Provide the [x, y] coordinate of the cell's center where the given text is located.  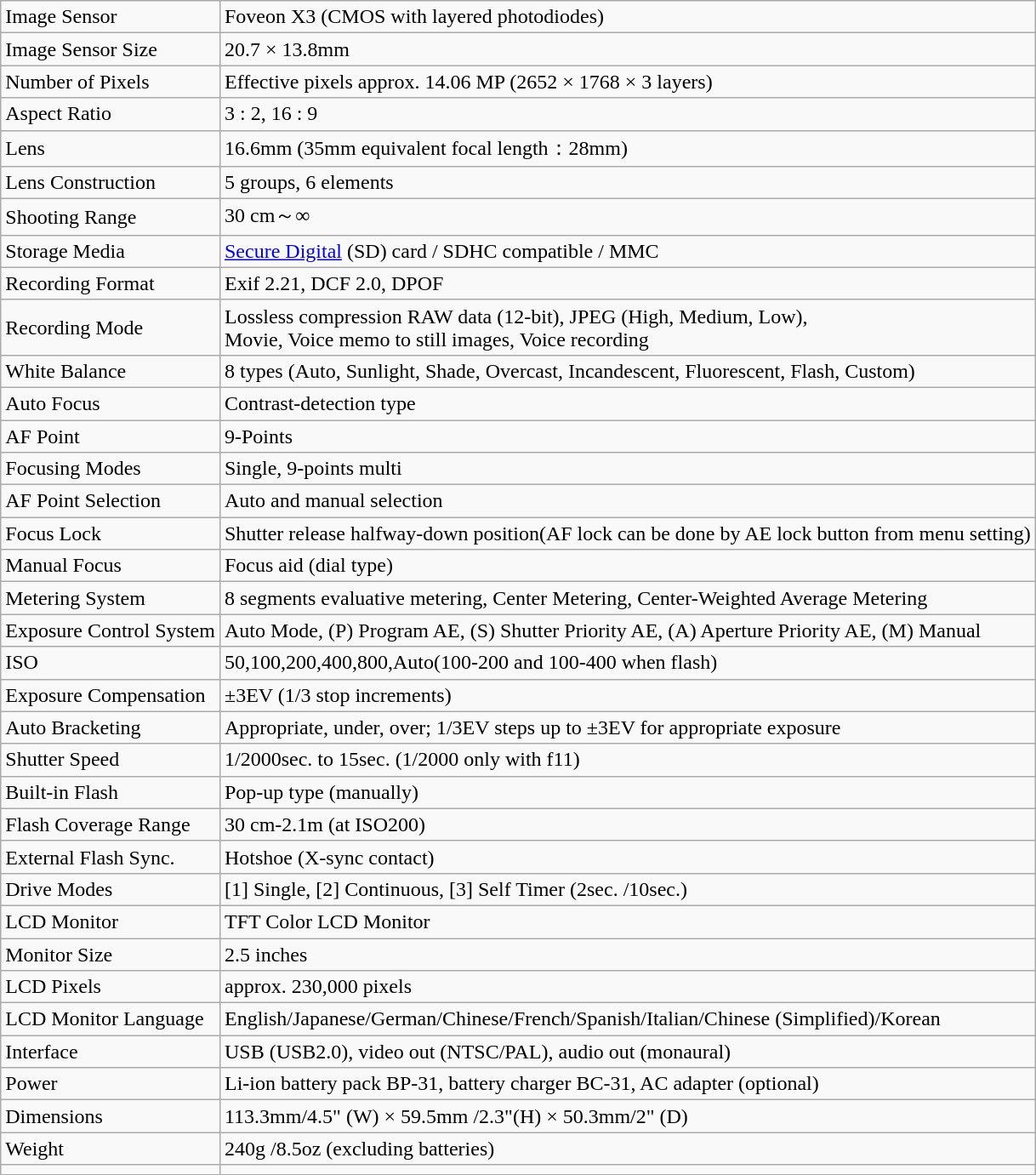
External Flash Sync. [111, 857]
Contrast-detection type [628, 403]
AF Point [111, 436]
Shutter release halfway-down position(AF lock can be done by AE lock button from menu setting) [628, 533]
Recording Format [111, 283]
2.5 inches [628, 954]
3 : 2, 16 : 9 [628, 114]
20.7 × 13.8mm [628, 49]
ISO [111, 663]
16.6mm (35mm equivalent focal length：28mm) [628, 148]
Number of Pixels [111, 82]
Auto Focus [111, 403]
9-Points [628, 436]
1/2000sec. to 15sec. (1/2000 only with f11) [628, 760]
Auto and manual selection [628, 501]
30 cm-2.1m (at ISO200) [628, 824]
8 segments evaluative metering, Center Metering, Center-Weighted Average Metering [628, 598]
Focus Lock [111, 533]
Auto Mode, (P) Program AE, (S) Shutter Priority AE, (A) Aperture Priority AE, (M) Manual [628, 630]
Single, 9-points multi [628, 469]
Weight [111, 1149]
LCD Monitor Language [111, 1019]
50,100,200,400,800,Auto(100-200 and 100-400 when flash) [628, 663]
Power [111, 1084]
±3EV (1/3 stop increments) [628, 695]
5 groups, 6 elements [628, 183]
English/Japanese/German/Chinese/French/Spanish/Italian/Chinese (Simplified)/Korean [628, 1019]
Lens [111, 148]
30 cm～∞ [628, 218]
Image Sensor Size [111, 49]
Hotshoe (X-sync contact) [628, 857]
LCD Pixels [111, 987]
240g /8.5oz (excluding batteries) [628, 1149]
Effective pixels approx. 14.06 MP (2652 × 1768 × 3 layers) [628, 82]
Interface [111, 1052]
113.3mm/4.5" (W) × 59.5mm /2.3"(H) × 50.3mm/2" (D) [628, 1116]
Pop-up type (manually) [628, 792]
TFT Color LCD Monitor [628, 921]
Exposure Control System [111, 630]
Auto Bracketing [111, 727]
Lossless compression RAW data (12-bit), JPEG (High, Medium, Low),Movie, Voice memo to still images, Voice recording [628, 327]
Foveon X3 (CMOS with layered photodiodes) [628, 17]
Focus aid (dial type) [628, 566]
Lens Construction [111, 183]
Shooting Range [111, 218]
Li-ion battery pack BP-31, battery charger BC-31, AC adapter (optional) [628, 1084]
Recording Mode [111, 327]
Appropriate, under, over; 1/3EV steps up to ±3EV for appropriate exposure [628, 727]
Storage Media [111, 251]
Flash Coverage Range [111, 824]
[1] Single, [2] Continuous, [3] Self Timer (2sec. /10sec.) [628, 889]
Image Sensor [111, 17]
White Balance [111, 371]
Shutter Speed [111, 760]
Monitor Size [111, 954]
Metering System [111, 598]
AF Point Selection [111, 501]
Exif 2.21, DCF 2.0, DPOF [628, 283]
8 types (Auto, Sunlight, Shade, Overcast, Incandescent, Fluorescent, Flash, Custom) [628, 371]
Aspect Ratio [111, 114]
Drive Modes [111, 889]
Built-in Flash [111, 792]
LCD Monitor [111, 921]
Manual Focus [111, 566]
USB (USB2.0), video out (NTSC/PAL), audio out (monaural) [628, 1052]
Focusing Modes [111, 469]
approx. 230,000 pixels [628, 987]
Secure Digital (SD) card / SDHC compatible / MMC [628, 251]
Exposure Compensation [111, 695]
Dimensions [111, 1116]
